Search for the cell housing the specified text and yield its [X, Y] center coordinate. 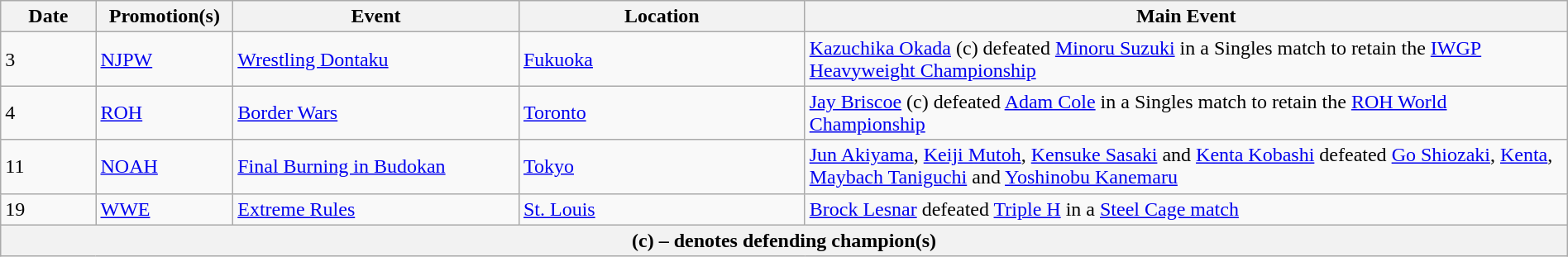
19 [48, 209]
3 [48, 59]
Kazuchika Okada (c) defeated Minoru Suzuki in a Singles match to retain the IWGP Heavyweight Championship [1186, 59]
11 [48, 167]
(c) – denotes defending champion(s) [784, 240]
4 [48, 112]
Promotion(s) [165, 17]
NJPW [165, 59]
Main Event [1186, 17]
St. Louis [662, 209]
Border Wars [376, 112]
Tokyo [662, 167]
Event [376, 17]
NOAH [165, 167]
Final Burning in Budokan [376, 167]
ROH [165, 112]
Location [662, 17]
WWE [165, 209]
Date [48, 17]
Toronto [662, 112]
Jay Briscoe (c) defeated Adam Cole in a Singles match to retain the ROH World Championship [1186, 112]
Fukuoka [662, 59]
Jun Akiyama, Keiji Mutoh, Kensuke Sasaki and Kenta Kobashi defeated Go Shiozaki, Kenta, Maybach Taniguchi and Yoshinobu Kanemaru [1186, 167]
Extreme Rules [376, 209]
Brock Lesnar defeated Triple H in a Steel Cage match [1186, 209]
Wrestling Dontaku [376, 59]
